From the cell containing the given text, extract its center point as (X, Y) coordinate. 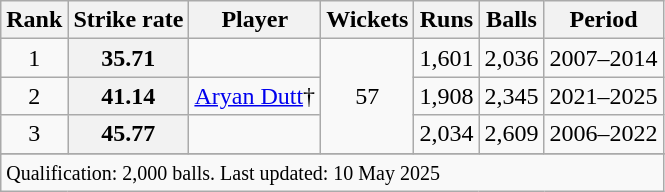
Strike rate (128, 20)
Runs (446, 20)
1,601 (446, 58)
57 (368, 96)
2,345 (512, 96)
Wickets (368, 20)
2006–2022 (604, 134)
1,908 (446, 96)
Aryan Dutt† (255, 96)
Player (255, 20)
Period (604, 20)
2,036 (512, 58)
2,034 (446, 134)
Balls (512, 20)
41.14 (128, 96)
2 (34, 96)
1 (34, 58)
2007–2014 (604, 58)
Rank (34, 20)
2,609 (512, 134)
Qualification: 2,000 balls. Last updated: 10 May 2025 (332, 172)
35.71 (128, 58)
45.77 (128, 134)
3 (34, 134)
2021–2025 (604, 96)
